Extract the (x, y) coordinate from the center of the cell holding the provided text.  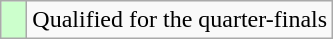
Qualified for the quarter-finals (180, 20)
